Output the [x, y] coordinate of the center of the cell containing the given text.  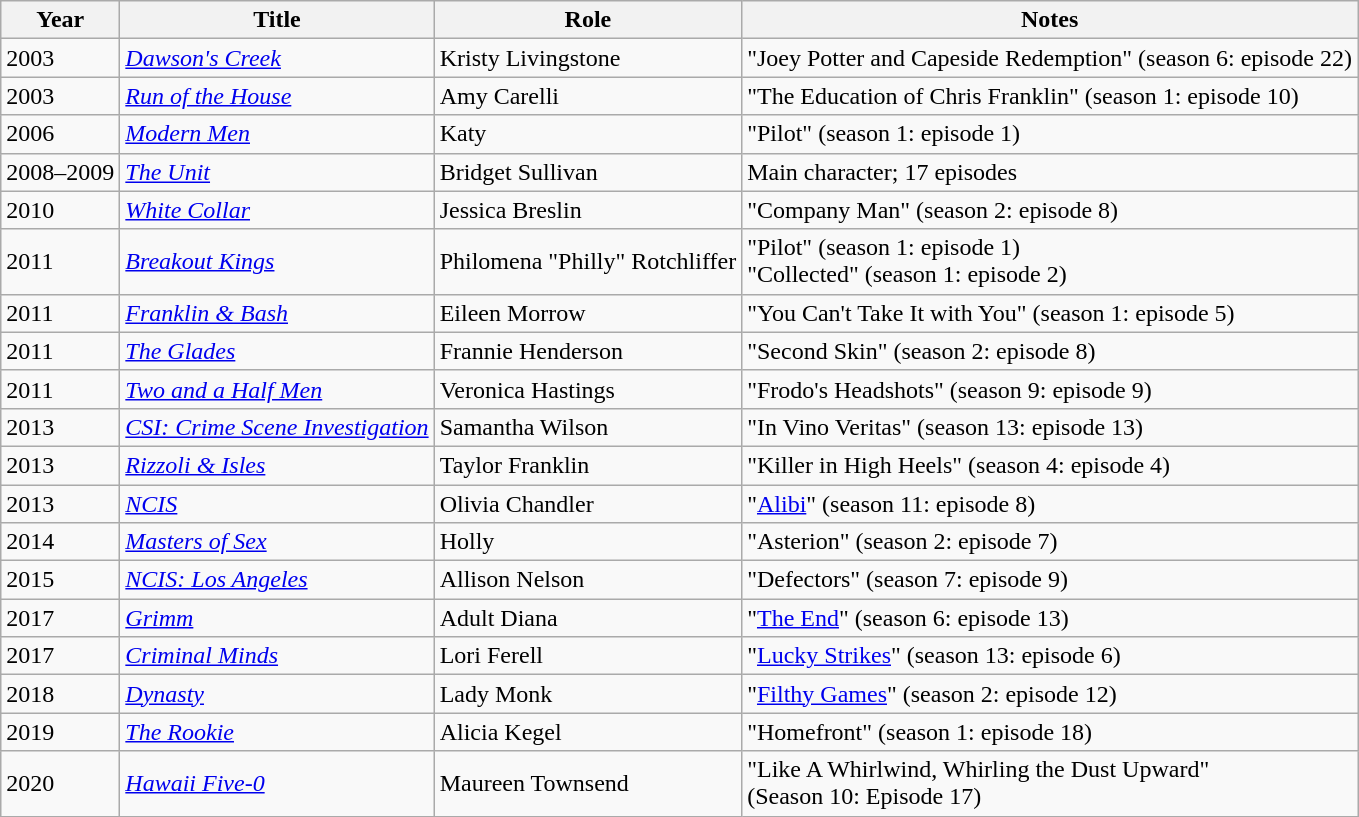
Role [588, 20]
"You Can't Take It with You" (season 1: episode 5) [1050, 313]
"Homefront" (season 1: episode 18) [1050, 732]
"Defectors" (season 7: episode 9) [1050, 580]
2020 [60, 784]
2006 [60, 134]
The Rookie [277, 732]
Philomena "Philly" Rotchliffer [588, 262]
Breakout Kings [277, 262]
2018 [60, 694]
Samantha Wilson [588, 427]
"The End" (season 6: episode 13) [1050, 618]
"Filthy Games" (season 2: episode 12) [1050, 694]
2014 [60, 542]
Two and a Half Men [277, 389]
Kristy Livingstone [588, 58]
Frannie Henderson [588, 351]
Katy [588, 134]
Maureen Townsend [588, 784]
Olivia Chandler [588, 503]
"The Education of Chris Franklin" (season 1: episode 10) [1050, 96]
The Unit [277, 172]
Amy Carelli [588, 96]
NCIS: Los Angeles [277, 580]
The Glades [277, 351]
White Collar [277, 210]
2019 [60, 732]
Lady Monk [588, 694]
"Killer in High Heels" (season 4: episode 4) [1050, 465]
Taylor Franklin [588, 465]
Alicia Kegel [588, 732]
Run of the House [277, 96]
Modern Men [277, 134]
2010 [60, 210]
2008–2009 [60, 172]
Title [277, 20]
Rizzoli & Isles [277, 465]
Bridget Sullivan [588, 172]
Grimm [277, 618]
Holly [588, 542]
"Frodo's Headshots" (season 9: episode 9) [1050, 389]
"Joey Potter and Capeside Redemption" (season 6: episode 22) [1050, 58]
CSI: Crime Scene Investigation [277, 427]
Jessica Breslin [588, 210]
NCIS [277, 503]
"Alibi" (season 11: episode 8) [1050, 503]
Franklin & Bash [277, 313]
Veronica Hastings [588, 389]
2015 [60, 580]
Eileen Morrow [588, 313]
"Like A Whirlwind, Whirling the Dust Upward"(Season 10: Episode 17) [1050, 784]
Adult Diana [588, 618]
Notes [1050, 20]
Hawaii Five-0 [277, 784]
"In Vino Veritas" (season 13: episode 13) [1050, 427]
"Asterion" (season 2: episode 7) [1050, 542]
"Company Man" (season 2: episode 8) [1050, 210]
Main character; 17 episodes [1050, 172]
"Pilot" (season 1: episode 1) [1050, 134]
"Pilot" (season 1: episode 1)"Collected" (season 1: episode 2) [1050, 262]
Criminal Minds [277, 656]
Lori Ferell [588, 656]
Dynasty [277, 694]
Allison Nelson [588, 580]
"Second Skin" (season 2: episode 8) [1050, 351]
Dawson's Creek [277, 58]
Year [60, 20]
Masters of Sex [277, 542]
"Lucky Strikes" (season 13: episode 6) [1050, 656]
